Capture the cell that displays the provided text and extract its (X, Y) central coordinate. 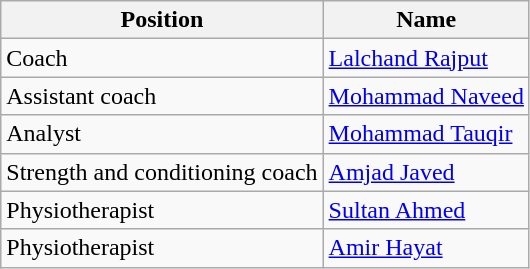
Mohammad Naveed (426, 96)
Strength and conditioning coach (162, 172)
Sultan Ahmed (426, 210)
Amir Hayat (426, 248)
Name (426, 20)
Coach (162, 58)
Assistant coach (162, 96)
Analyst (162, 134)
Amjad Javed (426, 172)
Lalchand Rajput (426, 58)
Position (162, 20)
Mohammad Tauqir (426, 134)
